For the text-containing cell, return its midpoint in (X, Y) coordinate format. 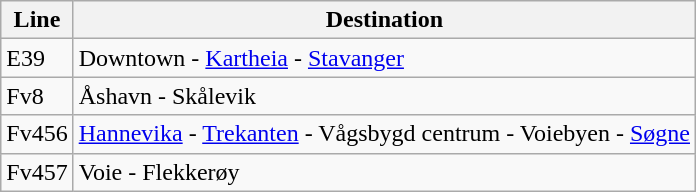
Destination (384, 20)
Fv456 (37, 134)
Voie - Flekkerøy (384, 172)
Hannevika - Trekanten - Vågsbygd centrum - Voiebyen - Søgne (384, 134)
Line (37, 20)
E39 (37, 58)
Åshavn - Skålevik (384, 96)
Fv457 (37, 172)
Fv8 (37, 96)
Downtown - Kartheia - Stavanger (384, 58)
